Return the [X, Y] coordinate for the center point of the cell that contains the specified text.  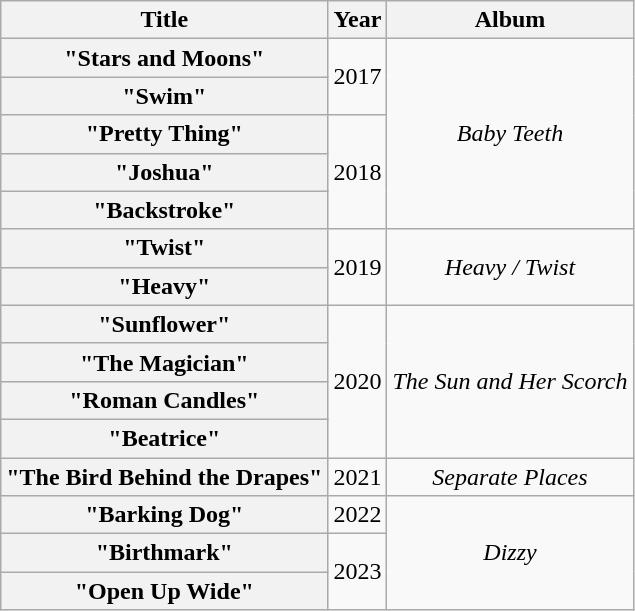
"Beatrice" [164, 438]
Album [510, 20]
2021 [358, 477]
"Sunflower" [164, 324]
"Stars and Moons" [164, 58]
"Heavy" [164, 286]
Title [164, 20]
"Pretty Thing" [164, 134]
"Open Up Wide" [164, 591]
"The Magician" [164, 362]
"Barking Dog" [164, 515]
2020 [358, 381]
Dizzy [510, 553]
2019 [358, 267]
2023 [358, 572]
"Twist" [164, 248]
Heavy / Twist [510, 267]
Baby Teeth [510, 134]
Year [358, 20]
Separate Places [510, 477]
"Roman Candles" [164, 400]
"Swim" [164, 96]
2018 [358, 172]
The Sun and Her Scorch [510, 381]
"Birthmark" [164, 553]
"The Bird Behind the Drapes" [164, 477]
2022 [358, 515]
"Backstroke" [164, 210]
"Joshua" [164, 172]
2017 [358, 77]
